Pinpoint the cell where the given text exists, returning its (x, y) midpoint coordinate. 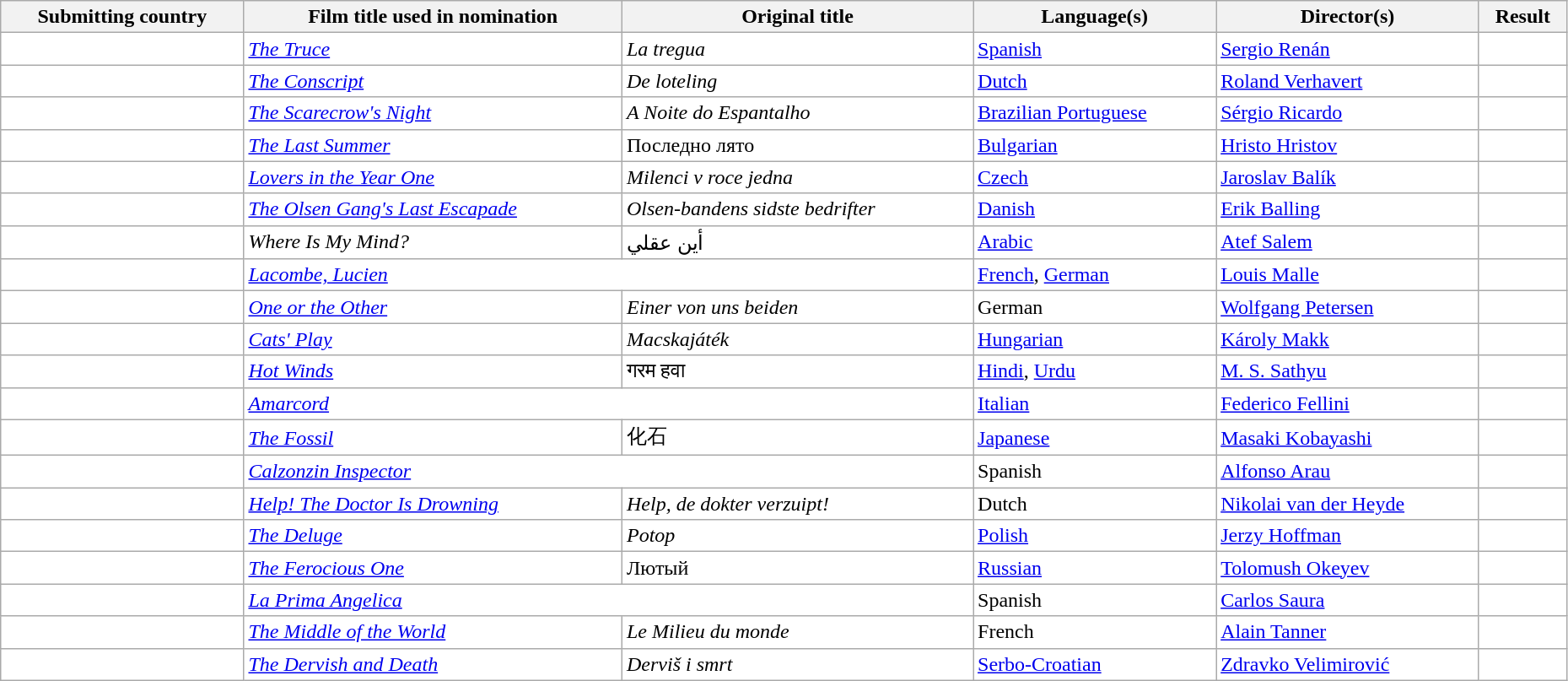
Original title (797, 17)
The Scarecrow's Night (433, 113)
The Truce (433, 49)
The Conscript (433, 81)
Nikolai van der Heyde (1348, 504)
One or the Other (433, 307)
化石 (797, 437)
Atef Salem (1348, 242)
Le Milieu du monde (797, 632)
Derviš i smrt (797, 664)
Alfonso Arau (1348, 472)
French, German (1095, 275)
Czech (1095, 177)
أين عقلي (797, 242)
Jerzy Hoffman (1348, 536)
Japanese (1095, 437)
Последно лято (797, 145)
The Deluge (433, 536)
Federico Fellini (1348, 403)
गरम हवा (797, 371)
Jaroslav Balík (1348, 177)
Help, de dokter verzuipt! (797, 504)
La Prima Angelica (609, 600)
Károly Makk (1348, 339)
Milenci v roce jedna (797, 177)
German (1095, 307)
Лютый (797, 568)
Danish (1095, 209)
De loteling (797, 81)
Potop (797, 536)
Director(s) (1348, 17)
Hristo Hristov (1348, 145)
Masaki Kobayashi (1348, 437)
Sérgio Ricardo (1348, 113)
Tolomush Okeyev (1348, 568)
Language(s) (1095, 17)
Louis Malle (1348, 275)
La tregua (797, 49)
Arabic (1095, 242)
Russian (1095, 568)
French (1095, 632)
The Dervish and Death (433, 664)
Amarcord (609, 403)
Result (1522, 17)
Hungarian (1095, 339)
M. S. Sathyu (1348, 371)
Calzonzin Inspector (609, 472)
Erik Balling (1348, 209)
Serbo-Croatian (1095, 664)
Lovers in the Year One (433, 177)
Cats' Play (433, 339)
Sergio Renán (1348, 49)
Roland Verhavert (1348, 81)
The Ferocious One (433, 568)
The Fossil (433, 437)
Einer von uns beiden (797, 307)
Alain Tanner (1348, 632)
Bulgarian (1095, 145)
Where Is My Mind? (433, 242)
The Olsen Gang's Last Escapade (433, 209)
The Middle of the World (433, 632)
Wolfgang Petersen (1348, 307)
Carlos Saura (1348, 600)
Hindi, Urdu (1095, 371)
Olsen-bandens sidste bedrifter (797, 209)
Macskajáték (797, 339)
Film title used in nomination (433, 17)
Italian (1095, 403)
Lacombe, Lucien (609, 275)
Zdravko Velimirović (1348, 664)
Help! The Doctor Is Drowning (433, 504)
Brazilian Portuguese (1095, 113)
Polish (1095, 536)
Submitting country (122, 17)
A Noite do Espantalho (797, 113)
Hot Winds (433, 371)
The Last Summer (433, 145)
